Detect which cell encompasses the target text, then output its [x, y] center coordinate. 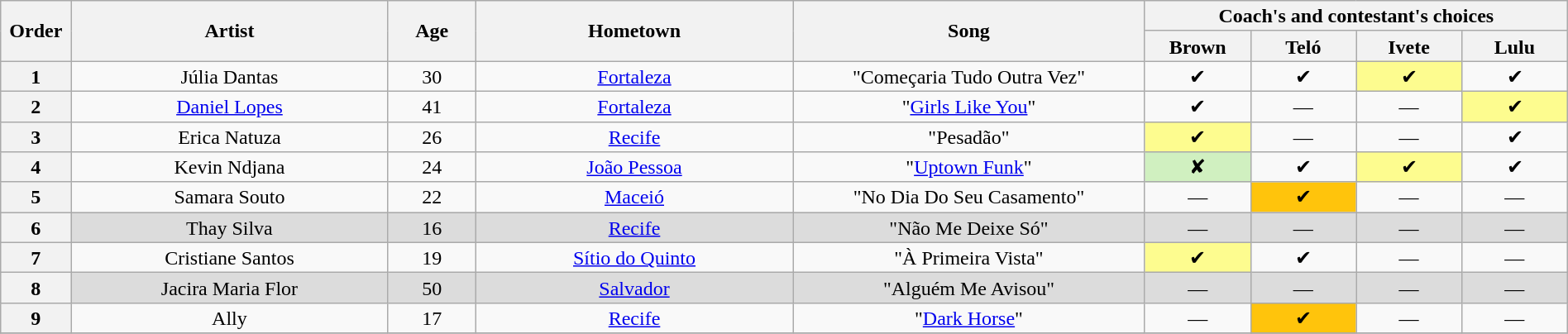
Sítio do Quinto [633, 258]
2 [36, 106]
Salvador [633, 288]
Samara Souto [230, 197]
Júlia Dantas [230, 76]
8 [36, 288]
✘ [1198, 167]
Daniel Lopes [230, 106]
Song [969, 31]
24 [432, 167]
Age [432, 31]
"Pesadão" [969, 137]
41 [432, 106]
"Começaria Tudo Outra Vez" [969, 76]
3 [36, 137]
Thay Silva [230, 228]
Coach's and contestant's choices [1356, 17]
"Uptown Funk" [969, 167]
5 [36, 197]
Ivete [1409, 46]
Cristiane Santos [230, 258]
Order [36, 31]
"No Dia Do Seu Casamento" [969, 197]
Kevin Ndjana [230, 167]
Brown [1198, 46]
Erica Natuza [230, 137]
22 [432, 197]
1 [36, 76]
9 [36, 317]
Maceió [633, 197]
6 [36, 228]
16 [432, 228]
Ally [230, 317]
17 [432, 317]
Hometown [633, 31]
7 [36, 258]
Lulu [1514, 46]
"Alguém Me Avisou" [969, 288]
"Dark Horse" [969, 317]
"À Primeira Vista" [969, 258]
"Girls Like You" [969, 106]
Teló [1303, 46]
"Não Me Deixe Só" [969, 228]
26 [432, 137]
19 [432, 258]
Jacira Maria Flor [230, 288]
Artist [230, 31]
João Pessoa [633, 167]
30 [432, 76]
4 [36, 167]
50 [432, 288]
